Extract the [X, Y] coordinate from the center of the cell holding the provided text.  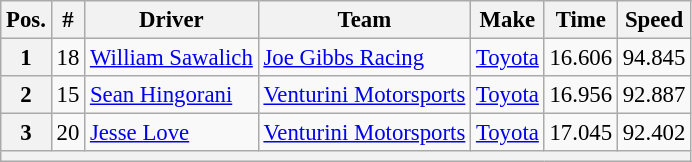
Team [364, 20]
Time [580, 20]
16.956 [580, 95]
92.402 [654, 133]
1 [26, 58]
20 [68, 133]
92.887 [654, 95]
17.045 [580, 133]
# [68, 20]
3 [26, 133]
William Sawalich [172, 58]
Joe Gibbs Racing [364, 58]
Driver [172, 20]
Sean Hingorani [172, 95]
Pos. [26, 20]
2 [26, 95]
Speed [654, 20]
18 [68, 58]
16.606 [580, 58]
15 [68, 95]
94.845 [654, 58]
Jesse Love [172, 133]
Make [508, 20]
